Return the (X, Y) coordinate for the center point of the cell that contains the specified text.  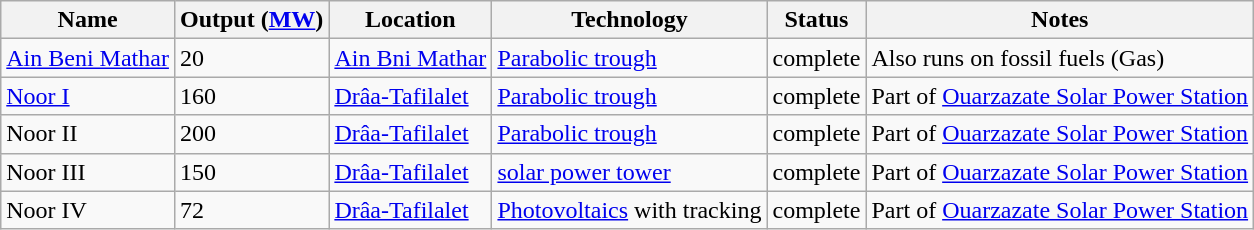
Noor II (88, 134)
Location (410, 20)
Output (MW) (251, 20)
Technology (630, 20)
Name (88, 20)
Status (816, 20)
Also runs on fossil fuels (Gas) (1060, 58)
150 (251, 172)
200 (251, 134)
Photovoltaics with tracking (630, 210)
20 (251, 58)
72 (251, 210)
Noor III (88, 172)
Noor IV (88, 210)
solar power tower (630, 172)
Noor I (88, 96)
Notes (1060, 20)
Ain Bni Mathar (410, 58)
Ain Beni Mathar (88, 58)
160 (251, 96)
